Find where the given text appears and provide that cell's center as (X, Y) coordinate. 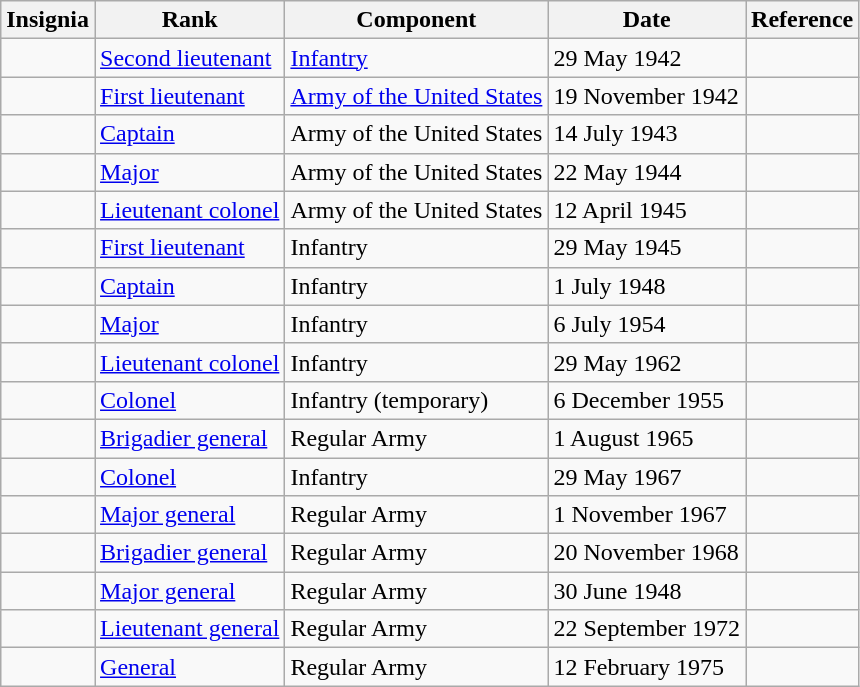
Second lieutenant (190, 58)
1 July 1948 (647, 286)
Infantry (temporary) (416, 400)
29 May 1967 (647, 477)
Lieutenant general (190, 629)
Date (647, 20)
6 July 1954 (647, 324)
29 May 1962 (647, 362)
1 August 1965 (647, 438)
30 June 1948 (647, 591)
19 November 1942 (647, 96)
22 September 1972 (647, 629)
29 May 1945 (647, 248)
Reference (802, 20)
12 April 1945 (647, 210)
29 May 1942 (647, 58)
6 December 1955 (647, 400)
Insignia (48, 20)
22 May 1944 (647, 172)
20 November 1968 (647, 553)
Rank (190, 20)
General (190, 667)
14 July 1943 (647, 134)
1 November 1967 (647, 515)
12 February 1975 (647, 667)
Component (416, 20)
